Capture the cell that displays the provided text and extract its [x, y] central coordinate. 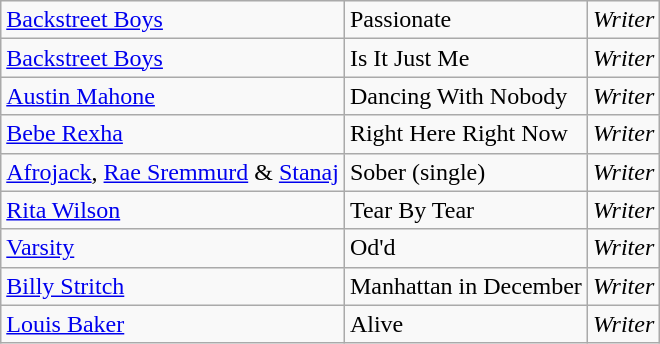
Is It Just Me [466, 58]
Right Here Right Now [466, 134]
Sober (single) [466, 172]
Tear By Tear [466, 210]
Dancing With Nobody [466, 96]
Austin Mahone [173, 96]
Varsity [173, 248]
Passionate [466, 20]
Louis Baker [173, 324]
Manhattan in December [466, 286]
Od'd [466, 248]
Rita Wilson [173, 210]
Billy Stritch [173, 286]
Afrojack, Rae Sremmurd & Stanaj [173, 172]
Alive [466, 324]
Bebe Rexha [173, 134]
